Provide the (X, Y) coordinate of the cell's center where the given text is located.  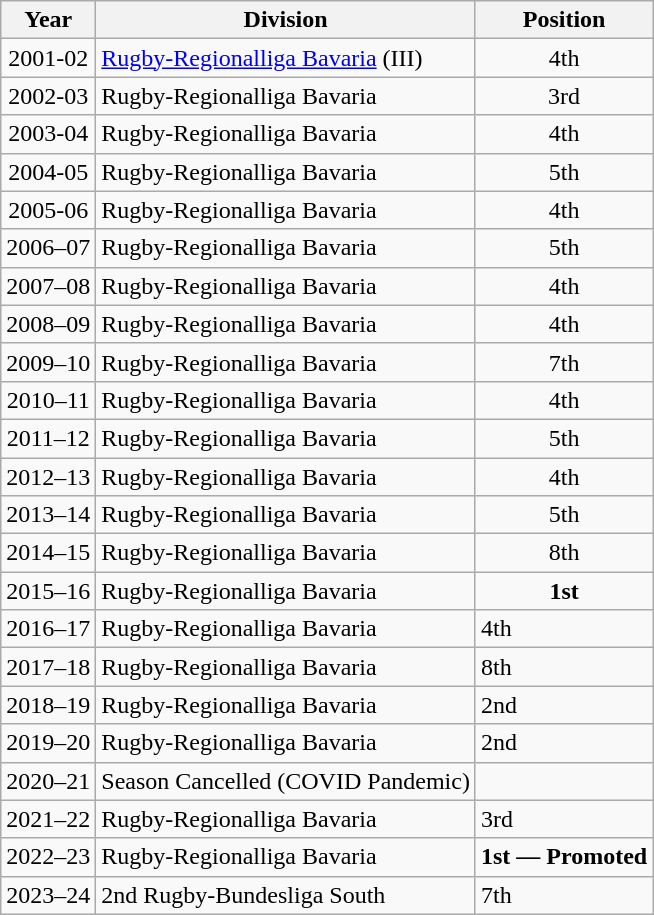
2006–07 (48, 248)
1st (564, 591)
Rugby-Regionalliga Bavaria (III) (286, 58)
1st — Promoted (564, 857)
2022–23 (48, 857)
Year (48, 20)
Division (286, 20)
2004-05 (48, 172)
2010–11 (48, 400)
2013–14 (48, 515)
Season Cancelled (COVID Pandemic) (286, 781)
2nd Rugby-Bundesliga South (286, 895)
2003-04 (48, 134)
Position (564, 20)
2021–22 (48, 819)
2014–15 (48, 553)
2017–18 (48, 667)
2016–17 (48, 629)
2008–09 (48, 324)
2011–12 (48, 438)
2020–21 (48, 781)
2002-03 (48, 96)
2019–20 (48, 743)
2001-02 (48, 58)
2012–13 (48, 477)
2005-06 (48, 210)
2009–10 (48, 362)
2007–08 (48, 286)
2015–16 (48, 591)
2023–24 (48, 895)
2018–19 (48, 705)
